Find where the given text appears and provide that cell's center as (x, y) coordinate. 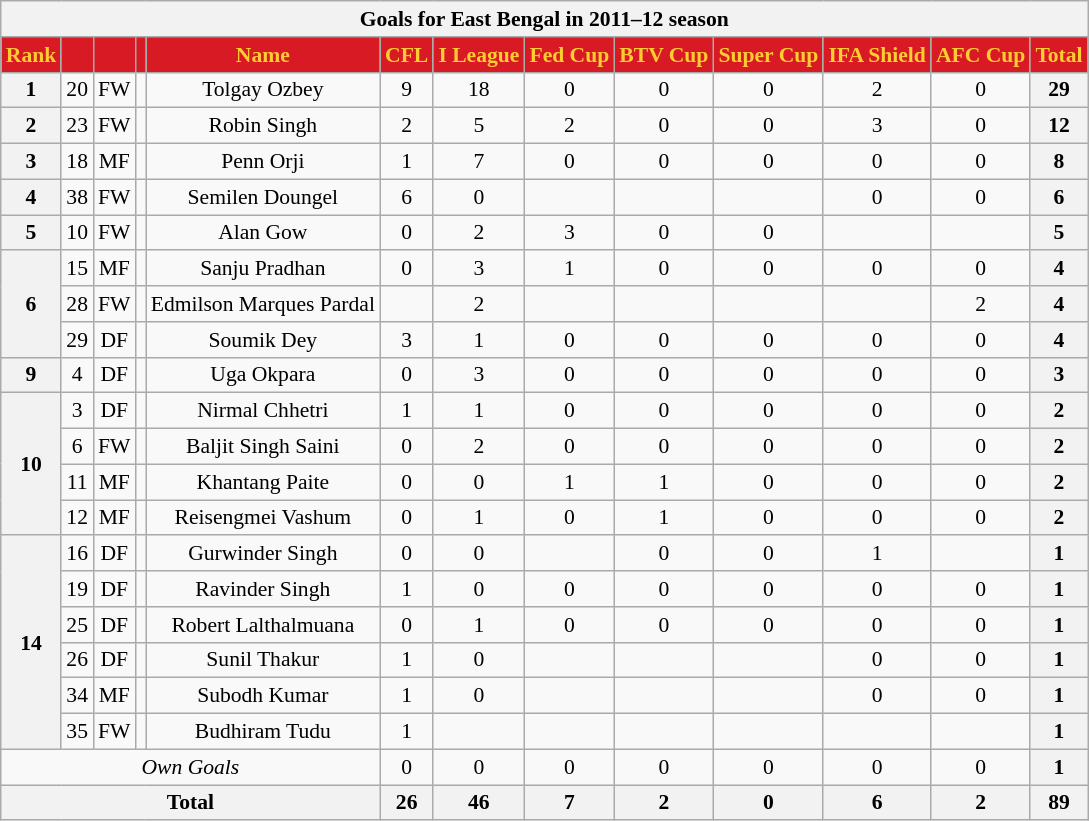
8 (1058, 162)
Soumik Dey (263, 340)
Robert Lalthalmuana (263, 625)
Sunil Thakur (263, 660)
16 (77, 554)
Name (263, 55)
Fed Cup (569, 55)
CFL (406, 55)
23 (77, 126)
19 (77, 589)
Subodh Kumar (263, 696)
BTV Cup (664, 55)
25 (77, 625)
Khantang Paite (263, 482)
Budhiram Tudu (263, 732)
Robin Singh (263, 126)
Goals for East Bengal in 2011–12 season (544, 19)
11 (77, 482)
Own Goals (190, 767)
35 (77, 732)
Penn Orji (263, 162)
Alan Gow (263, 233)
I League (478, 55)
Super Cup (768, 55)
Reisengmei Vashum (263, 518)
Nirmal Chhetri (263, 411)
20 (77, 90)
Uga Okpara (263, 375)
89 (1058, 803)
15 (77, 269)
Baljit Singh Saini (263, 447)
IFA Shield (877, 55)
Tolgay Ozbey (263, 90)
14 (32, 643)
28 (77, 304)
Gurwinder Singh (263, 554)
34 (77, 696)
46 (478, 803)
Edmilson Marques Pardal (263, 304)
38 (77, 197)
Ravinder Singh (263, 589)
Sanju Pradhan (263, 269)
AFC Cup (980, 55)
Semilen Doungel (263, 197)
Rank (32, 55)
